Output the [x, y] coordinate of the center of the cell containing the given text.  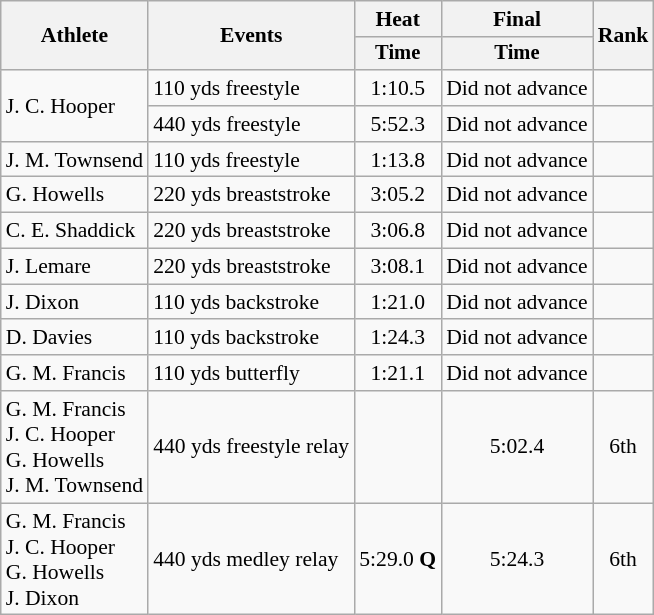
J. Dixon [74, 302]
C. E. Shaddick [74, 231]
3:08.1 [398, 267]
G. M. FrancisJ. C. HooperG. HowellsJ. M. Townsend [74, 447]
G. M. Francis [74, 373]
5:29.0 Q [398, 559]
J. M. Townsend [74, 160]
440 yds freestyle [251, 124]
Events [251, 36]
Heat [398, 19]
G. Howells [74, 195]
Final [517, 19]
1:24.3 [398, 338]
5:24.3 [517, 559]
3:05.2 [398, 195]
3:06.8 [398, 231]
440 yds freestyle relay [251, 447]
G. M. FrancisJ. C. HooperG. HowellsJ. Dixon [74, 559]
5:52.3 [398, 124]
440 yds medley relay [251, 559]
D. Davies [74, 338]
1:21.0 [398, 302]
110 yds butterfly [251, 373]
Athlete [74, 36]
J. C. Hooper [74, 106]
J. Lemare [74, 267]
Rank [624, 36]
1:21.1 [398, 373]
1:13.8 [398, 160]
1:10.5 [398, 88]
5:02.4 [517, 447]
